Provide the (X, Y) coordinate of the cell's center where the given text is located.  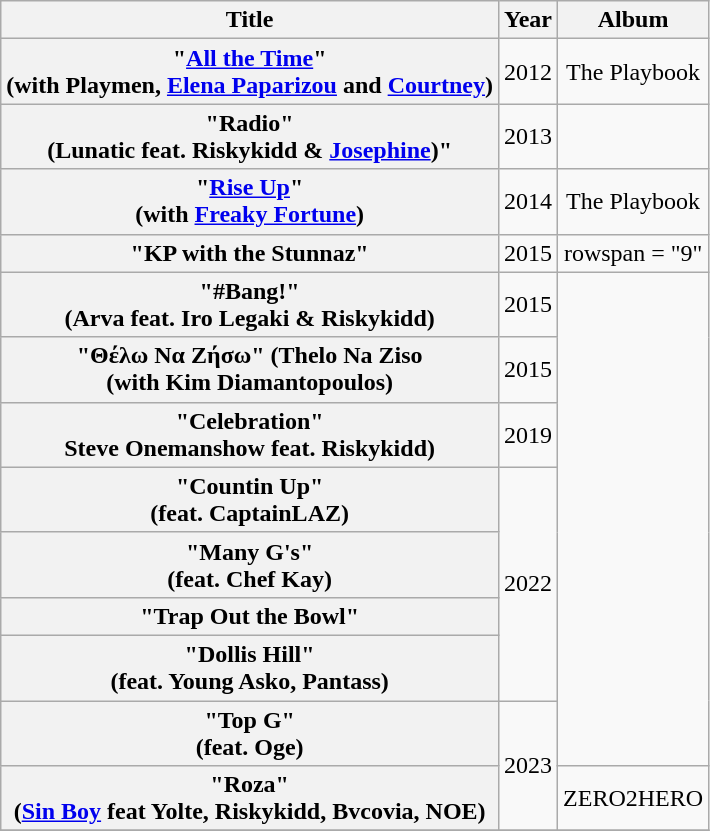
2012 (528, 72)
Title (250, 20)
Year (528, 20)
"Rise Up"(with Freaky Fortune) (250, 202)
2014 (528, 202)
"Dollis Hill" (feat. Young Asko, Pantass) (250, 668)
"#Bang!" (Arva feat. Iro Legaki & Riskykidd) (250, 304)
"Θέλω Να Ζήσω" (Thelo Na Ziso (with Kim Diamantopoulos) (250, 370)
"Many G's" (feat. Chef Kay) (250, 564)
"Trap Out the Bowl" (250, 616)
"All the Time"(with Playmen, Elena Paparizou and Courtney) (250, 72)
"Countin Up" (feat. CaptainLAZ) (250, 500)
2023 (528, 765)
Album (634, 20)
"Top G" (feat. Oge) (250, 732)
"KP with the Stunnaz" (250, 253)
2019 (528, 434)
"Radio"(Lunatic feat. Riskykidd & Josephine)" (250, 136)
2022 (528, 584)
"Celebration" Steve Onemanshow feat. Riskykidd) (250, 434)
2013 (528, 136)
ZERO2HERO (634, 798)
rowspan = "9" (634, 253)
"Roza" (Sin Boy feat Yolte, Riskykidd, Bvcovia, NOE) (250, 798)
